Locate the cell with the specified text and output its [x, y] center coordinate. 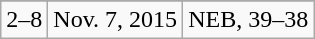
Nov. 7, 2015 [116, 20]
NEB, 39–38 [248, 20]
2–8 [24, 20]
